From the cell containing the given text, extract its center point as [X, Y] coordinate. 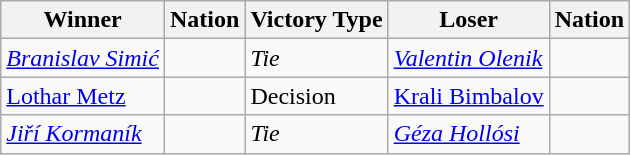
Branislav Simić [83, 58]
Lothar Metz [83, 96]
Decision [316, 96]
Valentin Olenik [468, 58]
Krali Bimbalov [468, 96]
Géza Hollósi [468, 134]
Victory Type [316, 20]
Loser [468, 20]
Jiří Kormaník [83, 134]
Winner [83, 20]
